Capture the cell that displays the provided text and extract its [x, y] central coordinate. 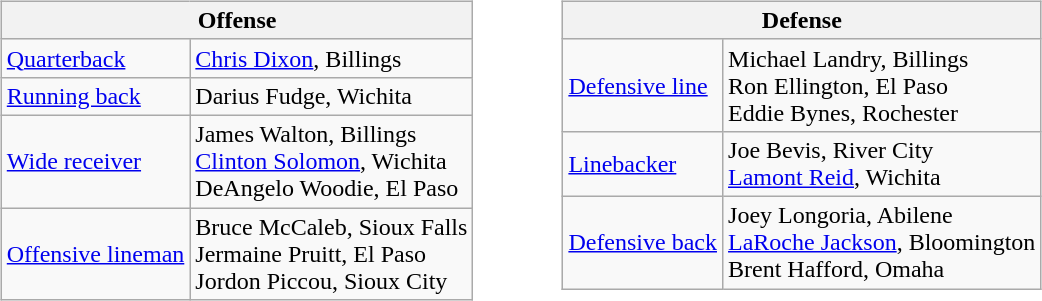
Offense [237, 20]
James Walton, BillingsClinton Solomon, WichitaDeAngelo Woodie, El Paso [332, 161]
Defensive line [643, 85]
Michael Landry, BillingsRon Ellington, El PasoEddie Bynes, Rochester [882, 85]
Joe Bevis, River CityLamont Reid, Wichita [882, 164]
Running back [96, 96]
Linebacker [643, 164]
Defense [802, 20]
Offensive lineman [96, 254]
Bruce McCaleb, Sioux FallsJermaine Pruitt, El PasoJordon Piccou, Sioux City [332, 254]
Wide receiver [96, 161]
Joey Longoria, AbileneLaRoche Jackson, BloomingtonBrent Hafford, Omaha [882, 242]
Defensive back [643, 242]
Quarterback [96, 58]
Darius Fudge, Wichita [332, 96]
Chris Dixon, Billings [332, 58]
